Extract the (x, y) coordinate from the center of the cell holding the provided text.  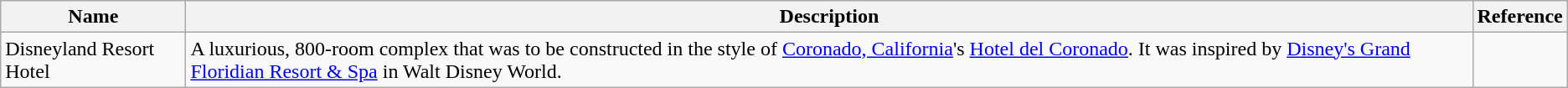
Name (94, 17)
Reference (1519, 17)
Disneyland Resort Hotel (94, 60)
Description (829, 17)
